Identify which cell holds the provided text, then report its (x, y) central coordinate. 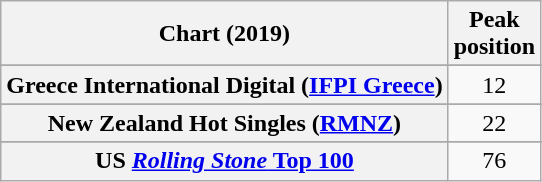
76 (494, 161)
22 (494, 123)
Peakposition (494, 34)
Chart (2019) (224, 34)
New Zealand Hot Singles (RMNZ) (224, 123)
US Rolling Stone Top 100 (224, 161)
12 (494, 85)
Greece International Digital (IFPI Greece) (224, 85)
